Detect which cell encompasses the target text, then output its (x, y) center coordinate. 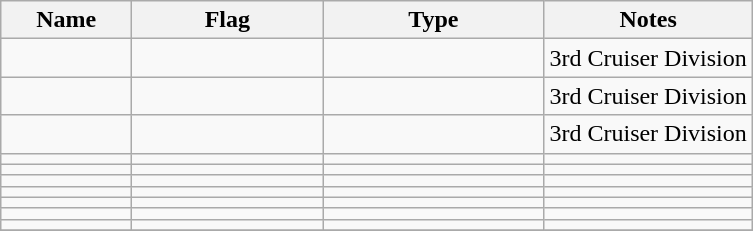
Flag (228, 20)
Type (434, 20)
Name (66, 20)
Notes (648, 20)
